Return the (x, y) coordinate for the center point of the cell that contains the specified text.  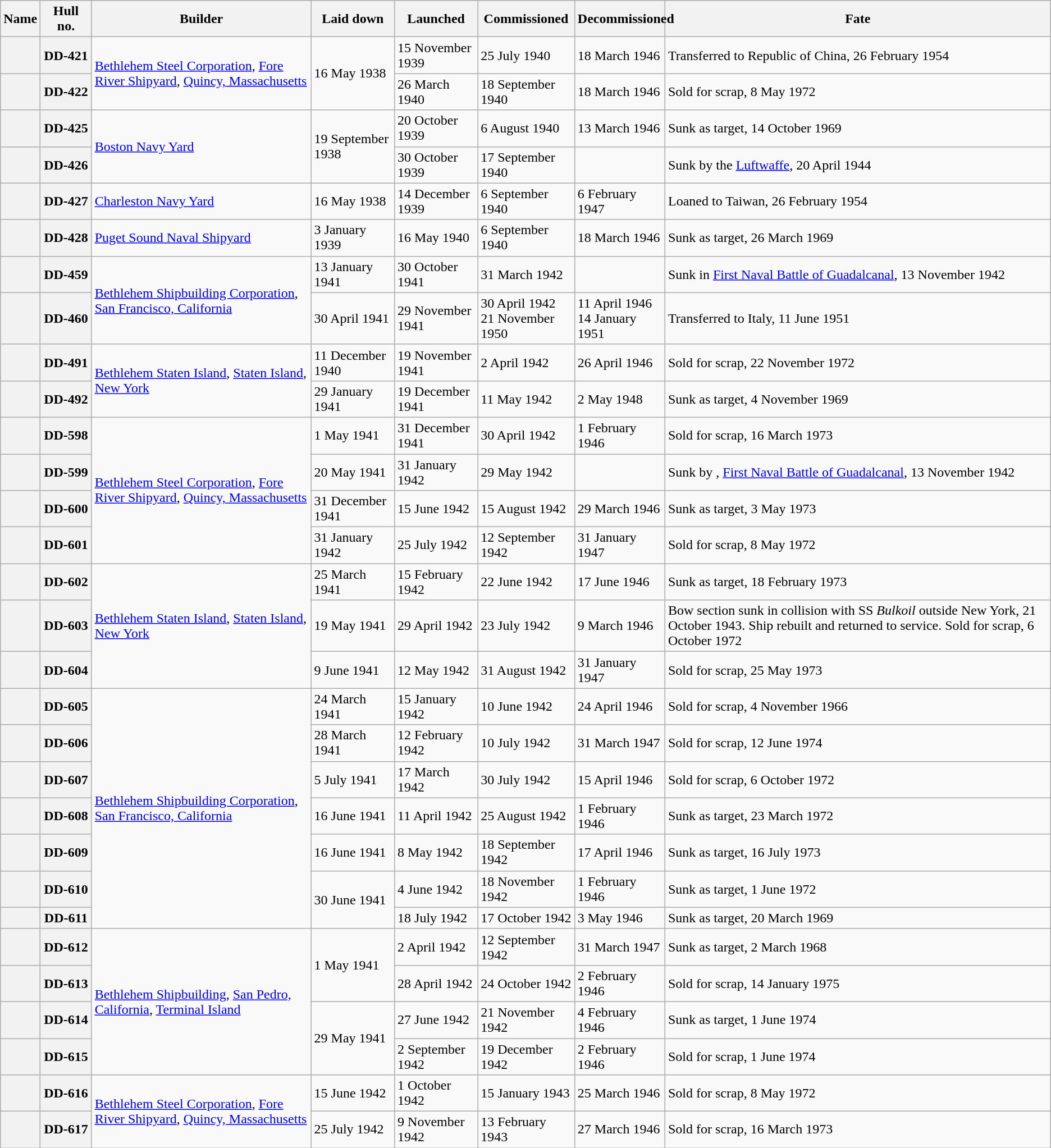
DD-428 (66, 238)
16 May 1940 (436, 238)
17 June 1946 (620, 582)
Decommissioned (620, 19)
13 February 1943 (527, 1129)
13 January 1941 (353, 274)
15 February 1942 (436, 582)
DD-606 (66, 743)
Name (20, 19)
29 March 1946 (620, 509)
Bethlehem Shipbuilding, San Pedro, California, Terminal Island (201, 1001)
DD-609 (66, 852)
Sold for scrap, 22 November 1972 (858, 363)
25 March 1941 (353, 582)
DD-605 (66, 706)
30 July 1942 (527, 779)
DD-491 (66, 363)
3 January 1939 (353, 238)
19 November 1941 (436, 363)
25 August 1942 (527, 816)
11 December 1940 (353, 363)
15 August 1942 (527, 509)
Sunk as target, 23 March 1972 (858, 816)
12 May 1942 (436, 670)
19 September 1938 (353, 147)
Sold for scrap, 12 June 1974 (858, 743)
22 June 1942 (527, 582)
DD-460 (66, 318)
31 March 1942 (527, 274)
DD-617 (66, 1129)
24 March 1941 (353, 706)
29 November 1941 (436, 318)
DD-611 (66, 918)
28 March 1941 (353, 743)
DD-421 (66, 55)
DD-601 (66, 546)
30 April 194221 November 1950 (527, 318)
DD-610 (66, 889)
Sold for scrap, 4 November 1966 (858, 706)
DD-603 (66, 626)
15 January 1943 (527, 1094)
DD-427 (66, 201)
18 July 1942 (436, 918)
4 February 1946 (620, 1019)
Sunk as target, 20 March 1969 (858, 918)
1 October 1942 (436, 1094)
DD-599 (66, 472)
4 June 1942 (436, 889)
DD-614 (66, 1019)
Bow section sunk in collision with SS Bulkoil outside New York, 21 October 1943. Ship rebuilt and returned to service. Sold for scrap, 6 October 1972 (858, 626)
5 July 1941 (353, 779)
Sunk as target, 26 March 1969 (858, 238)
Sunk as target, 1 June 1974 (858, 1019)
13 March 1946 (620, 128)
27 March 1946 (620, 1129)
Sunk as target, 1 June 1972 (858, 889)
Sunk as target, 14 October 1969 (858, 128)
14 December 1939 (436, 201)
Commissioned (527, 19)
Transferred to Italy, 11 June 1951 (858, 318)
Sold for scrap, 1 June 1974 (858, 1056)
Laid down (353, 19)
17 October 1942 (527, 918)
17 September 1940 (527, 165)
Sold for scrap, 14 January 1975 (858, 984)
15 April 1946 (620, 779)
9 March 1946 (620, 626)
DD-459 (66, 274)
11 April 1942 (436, 816)
26 April 1946 (620, 363)
18 September 1940 (527, 92)
29 May 1942 (527, 472)
Sunk as target, 16 July 1973 (858, 852)
Launched (436, 19)
Sunk by the Luftwaffe, 20 April 1944 (858, 165)
Charleston Navy Yard (201, 201)
9 November 1942 (436, 1129)
Fate (858, 19)
Transferred to Republic of China, 26 February 1954 (858, 55)
DD-613 (66, 984)
27 June 1942 (436, 1019)
8 May 1942 (436, 852)
30 October 1941 (436, 274)
30 April 1941 (353, 318)
2 September 1942 (436, 1056)
Loaned to Taiwan, 26 February 1954 (858, 201)
DD-616 (66, 1094)
Sold for scrap, 6 October 1972 (858, 779)
30 October 1939 (436, 165)
20 May 1941 (353, 472)
Builder (201, 19)
19 May 1941 (353, 626)
17 April 1946 (620, 852)
18 September 1942 (527, 852)
17 March 1942 (436, 779)
DD-425 (66, 128)
24 October 1942 (527, 984)
DD-615 (66, 1056)
6 August 1940 (527, 128)
6 February 1947 (620, 201)
28 April 1942 (436, 984)
Sold for scrap, 25 May 1973 (858, 670)
10 June 1942 (527, 706)
DD-608 (66, 816)
DD-612 (66, 946)
DD-602 (66, 582)
21 November 1942 (527, 1019)
Sunk as target, 2 March 1968 (858, 946)
19 December 1941 (436, 399)
DD-492 (66, 399)
DD-604 (66, 670)
Boston Navy Yard (201, 147)
15 November 1939 (436, 55)
10 July 1942 (527, 743)
Sunk as target, 3 May 1973 (858, 509)
DD-598 (66, 436)
24 April 1946 (620, 706)
29 January 1941 (353, 399)
30 April 1942 (527, 436)
DD-600 (66, 509)
25 July 1940 (527, 55)
Hull no. (66, 19)
DD-607 (66, 779)
2 May 1948 (620, 399)
11 May 1942 (527, 399)
25 March 1946 (620, 1094)
Sunk by , First Naval Battle of Guadalcanal, 13 November 1942 (858, 472)
DD-422 (66, 92)
11 April 194614 January 1951 (620, 318)
9 June 1941 (353, 670)
19 December 1942 (527, 1056)
Sunk as target, 18 February 1973 (858, 582)
18 November 1942 (527, 889)
Sunk as target, 4 November 1969 (858, 399)
23 July 1942 (527, 626)
DD-426 (66, 165)
26 March 1940 (436, 92)
29 May 1941 (353, 1038)
20 October 1939 (436, 128)
Sunk in First Naval Battle of Guadalcanal, 13 November 1942 (858, 274)
31 August 1942 (527, 670)
29 April 1942 (436, 626)
12 February 1942 (436, 743)
Puget Sound Naval Shipyard (201, 238)
3 May 1946 (620, 918)
15 January 1942 (436, 706)
30 June 1941 (353, 899)
